Find where the given text appears and provide that cell's center as [X, Y] coordinate. 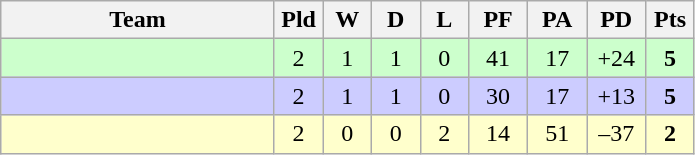
+13 [616, 96]
Pts [670, 20]
14 [498, 134]
+24 [616, 58]
51 [558, 134]
D [396, 20]
Team [138, 20]
41 [498, 58]
W [348, 20]
–37 [616, 134]
PF [498, 20]
Pld [298, 20]
30 [498, 96]
L [444, 20]
PD [616, 20]
PA [558, 20]
